For the text-containing cell, return its midpoint in [x, y] coordinate format. 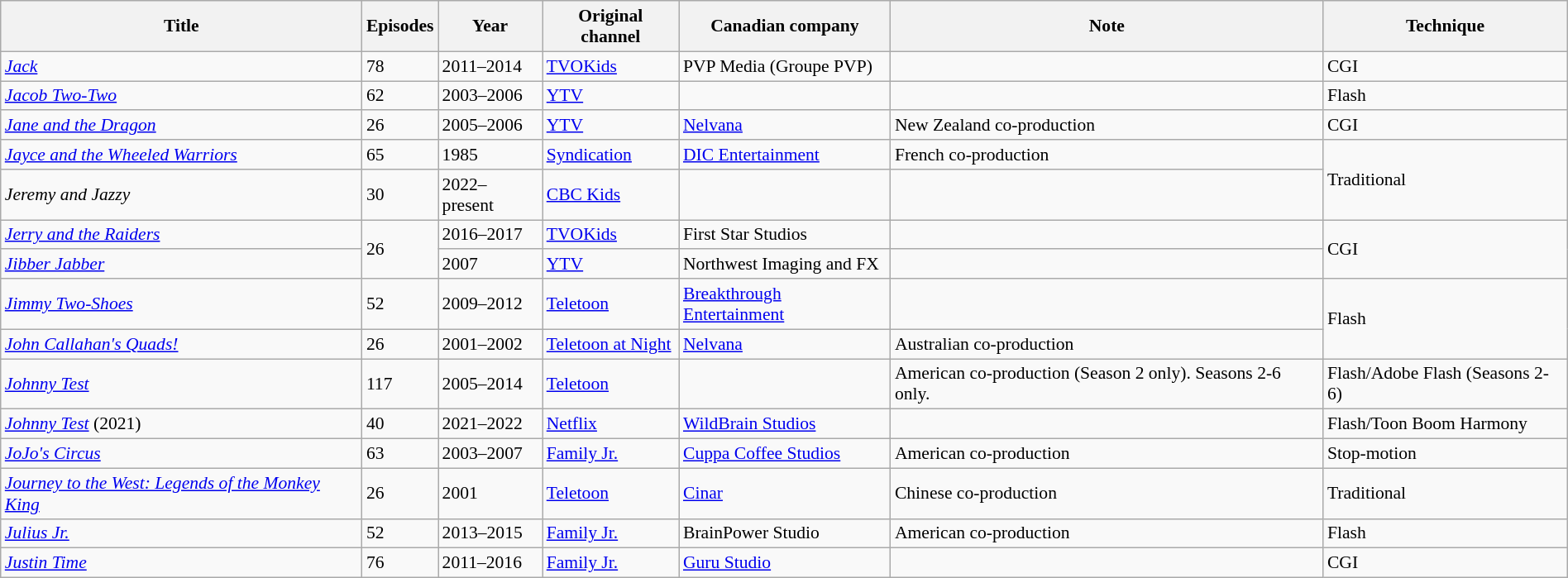
Breakthrough Entertainment [785, 304]
JoJo's Circus [182, 454]
Original channel [610, 26]
Jimmy Two-Shoes [182, 304]
2009–2012 [490, 304]
2001–2002 [490, 344]
Title [182, 26]
Jane and the Dragon [182, 126]
Flash/Toon Boom Harmony [1446, 424]
Johnny Test (2021) [182, 424]
Northwest Imaging and FX [785, 265]
2001 [490, 493]
2003–2007 [490, 454]
Jibber Jabber [182, 265]
Episodes [400, 26]
Jacob Two-Two [182, 96]
Jeremy and Jazzy [182, 195]
Cuppa Coffee Studios [785, 454]
French co-production [1107, 155]
Australian co-production [1107, 344]
Chinese co-production [1107, 493]
Justin Time [182, 563]
2003–2006 [490, 96]
Netflix [610, 424]
Note [1107, 26]
Flash/Adobe Flash (Seasons 2-6) [1446, 384]
Jayce and the Wheeled Warriors [182, 155]
New Zealand co-production [1107, 126]
Jerry and the Raiders [182, 235]
John Callahan's Quads! [182, 344]
2011–2016 [490, 563]
30 [400, 195]
2005–2014 [490, 384]
Syndication [610, 155]
CBC Kids [610, 195]
WildBrain Studios [785, 424]
65 [400, 155]
Guru Studio [785, 563]
Technique [1446, 26]
2013–2015 [490, 533]
DIC Entertainment [785, 155]
62 [400, 96]
2022–present [490, 195]
Jack [182, 66]
2021–2022 [490, 424]
American co-production (Season 2 only). Seasons 2-6 only. [1107, 384]
Julius Jr. [182, 533]
1985 [490, 155]
76 [400, 563]
63 [400, 454]
BrainPower Studio [785, 533]
2016–2017 [490, 235]
Stop-motion [1446, 454]
Year [490, 26]
Johnny Test [182, 384]
Journey to the West: Legends of the Monkey King [182, 493]
40 [400, 424]
Canadian company [785, 26]
Cinar [785, 493]
2007 [490, 265]
117 [400, 384]
PVP Media (Groupe PVP) [785, 66]
Teletoon at Night [610, 344]
78 [400, 66]
2011–2014 [490, 66]
First Star Studios [785, 235]
2005–2006 [490, 126]
